Provide the [x, y] coordinate of the cell's center where the given text is located.  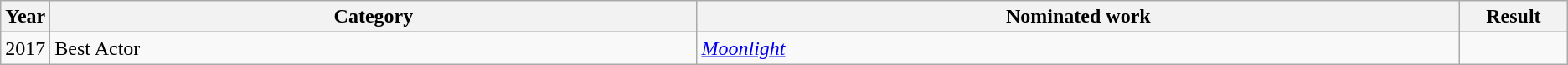
Result [1514, 17]
Best Actor [374, 48]
2017 [25, 48]
Category [374, 17]
Year [25, 17]
Nominated work [1079, 17]
Moonlight [1079, 48]
